Capture the cell that displays the provided text and extract its (X, Y) central coordinate. 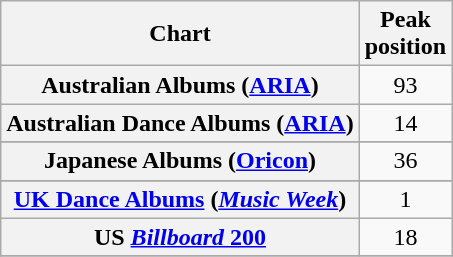
Peakposition (405, 34)
US Billboard 200 (180, 237)
1 (405, 199)
Australian Dance Albums (ARIA) (180, 123)
UK Dance Albums (Music Week) (180, 199)
18 (405, 237)
Chart (180, 34)
36 (405, 161)
Australian Albums (ARIA) (180, 85)
Japanese Albums (Oricon) (180, 161)
93 (405, 85)
14 (405, 123)
